Output the (X, Y) coordinate of the center of the cell containing the given text.  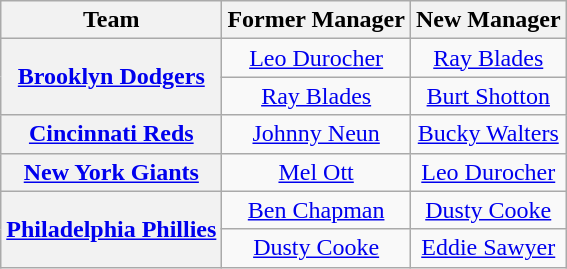
Johnny Neun (316, 134)
Team (112, 20)
Mel Ott (316, 172)
Bucky Walters (488, 134)
New York Giants (112, 172)
Burt Shotton (488, 96)
Ben Chapman (316, 210)
Eddie Sawyer (488, 248)
Former Manager (316, 20)
Philadelphia Phillies (112, 229)
New Manager (488, 20)
Cincinnati Reds (112, 134)
Brooklyn Dodgers (112, 77)
